Return the (x, y) coordinate for the center point of the cell that contains the specified text.  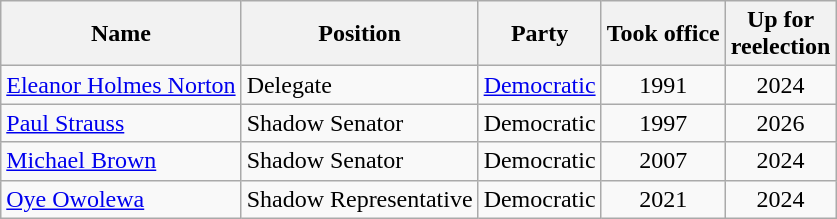
Took office (663, 34)
2021 (663, 199)
1991 (663, 85)
Shadow Representative (360, 199)
Up forreelection (780, 34)
Name (121, 34)
2026 (780, 123)
Party (540, 34)
1997 (663, 123)
2007 (663, 161)
Eleanor Holmes Norton (121, 85)
Michael Brown (121, 161)
Position (360, 34)
Oye Owolewa (121, 199)
Delegate (360, 85)
Paul Strauss (121, 123)
